Extract the (X, Y) coordinate from the center of the cell holding the provided text.  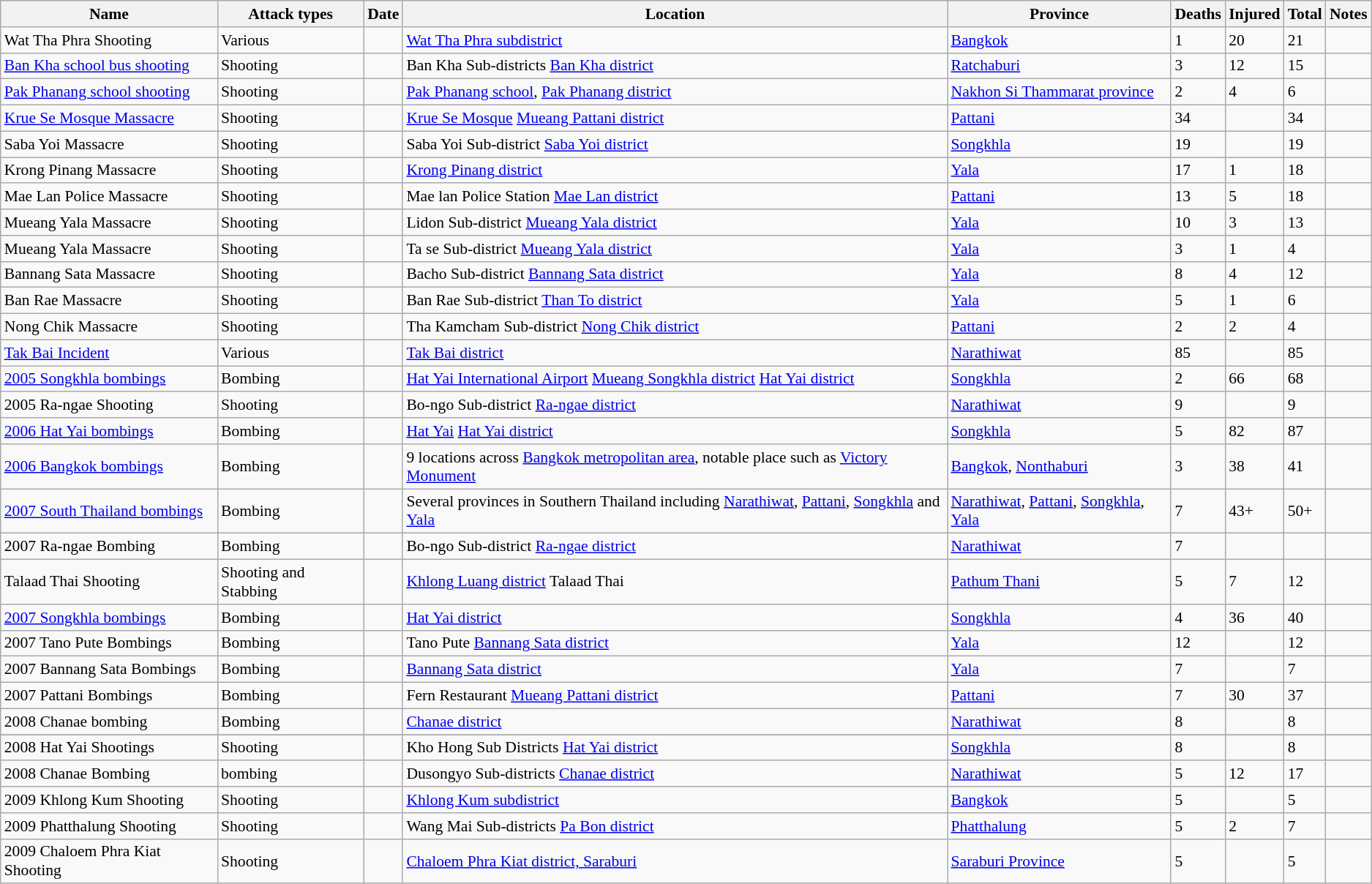
Lidon Sub-district Mueang Yala district (675, 222)
Phatthalung (1060, 826)
68 (1305, 379)
Mae Lan Police Massacre (109, 197)
Hat Yai International Airport Mueang Songkhla district Hat Yai district (675, 379)
Saba Yoi Sub-district Saba Yoi district (675, 144)
21 (1305, 40)
Several provinces in Southern Thailand including Narathiwat, Pattani, Songkhla and Yala (675, 511)
9 locations across Bangkok metropolitan area, notable place such as Victory Monument (675, 467)
2006 Bangkok bombings (109, 467)
Location (675, 14)
Notes (1349, 14)
Krue Se Mosque Mueang Pattani district (675, 119)
Ban Rae Sub-district Than To district (675, 301)
Wat Tha Phra Shooting (109, 40)
2007 Songkhla bombings (109, 618)
Total (1305, 14)
2007 Bannang Sata Bombings (109, 670)
15 (1305, 66)
2009 Chaloem Phra Kiat Shooting (109, 861)
bombing (290, 774)
2009 Phatthalung Shooting (109, 826)
2009 Khlong Kum Shooting (109, 800)
Ta se Sub-district Mueang Yala district (675, 249)
Krong Pinang district (675, 171)
82 (1254, 431)
Pak Phanang school shooting (109, 92)
43+ (1254, 511)
Tano Pute Bannang Sata district (675, 643)
Bannang Sata Massacre (109, 274)
Narathiwat, Pattani, Songkhla, Yala (1060, 511)
38 (1254, 467)
2008 Chanae bombing (109, 722)
2007 Tano Pute Bombings (109, 643)
Bangkok, Nonthaburi (1060, 467)
Injured (1254, 14)
Mae lan Police Station Mae Lan district (675, 197)
2007 South Thailand bombings (109, 511)
Pak Phanang school, Pak Phanang district (675, 92)
41 (1305, 467)
Krue Se Mosque Massacre (109, 119)
Chanae district (675, 722)
Date (383, 14)
Chaloem Phra Kiat district, Saraburi (675, 861)
66 (1254, 379)
Bacho Sub-district Bannang Sata district (675, 274)
Province (1060, 14)
Krong Pinang Massacre (109, 171)
Khlong Luang district Talaad Thai (675, 583)
87 (1305, 431)
Deaths (1198, 14)
Tak Bai Incident (109, 353)
Ratchaburi (1060, 66)
Hat Yai Hat Yai district (675, 431)
Tha Kamcham Sub-district Nong Chik district (675, 327)
Saba Yoi Massacre (109, 144)
2007 Ra-ngae Bombing (109, 547)
37 (1305, 696)
Saraburi Province (1060, 861)
Bannang Sata district (675, 670)
Wat Tha Phra subdistrict (675, 40)
2005 Ra-ngae Shooting (109, 405)
Dusongyo Sub-districts Chanae district (675, 774)
Nakhon Si Thammarat province (1060, 92)
Ban Kha Sub-districts Ban Kha district (675, 66)
Fern Restaurant Mueang Pattani district (675, 696)
Talaad Thai Shooting (109, 583)
2008 Chanae Bombing (109, 774)
2005 Songkhla bombings (109, 379)
36 (1254, 618)
Pathum Thani (1060, 583)
Khlong Kum subdistrict (675, 800)
Nong Chik Massacre (109, 327)
Shooting and Stabbing (290, 583)
2006 Hat Yai bombings (109, 431)
Tak Bai district (675, 353)
Name (109, 14)
Attack types (290, 14)
2008 Hat Yai Shootings (109, 748)
Ban Kha school bus shooting (109, 66)
Hat Yai district (675, 618)
40 (1305, 618)
2007 Pattani Bombings (109, 696)
10 (1198, 222)
Kho Hong Sub Districts Hat Yai district (675, 748)
30 (1254, 696)
50+ (1305, 511)
Wang Mai Sub-districts Pa Bon district (675, 826)
20 (1254, 40)
Ban Rae Massacre (109, 301)
